Find where the given text appears and provide that cell's center as (X, Y) coordinate. 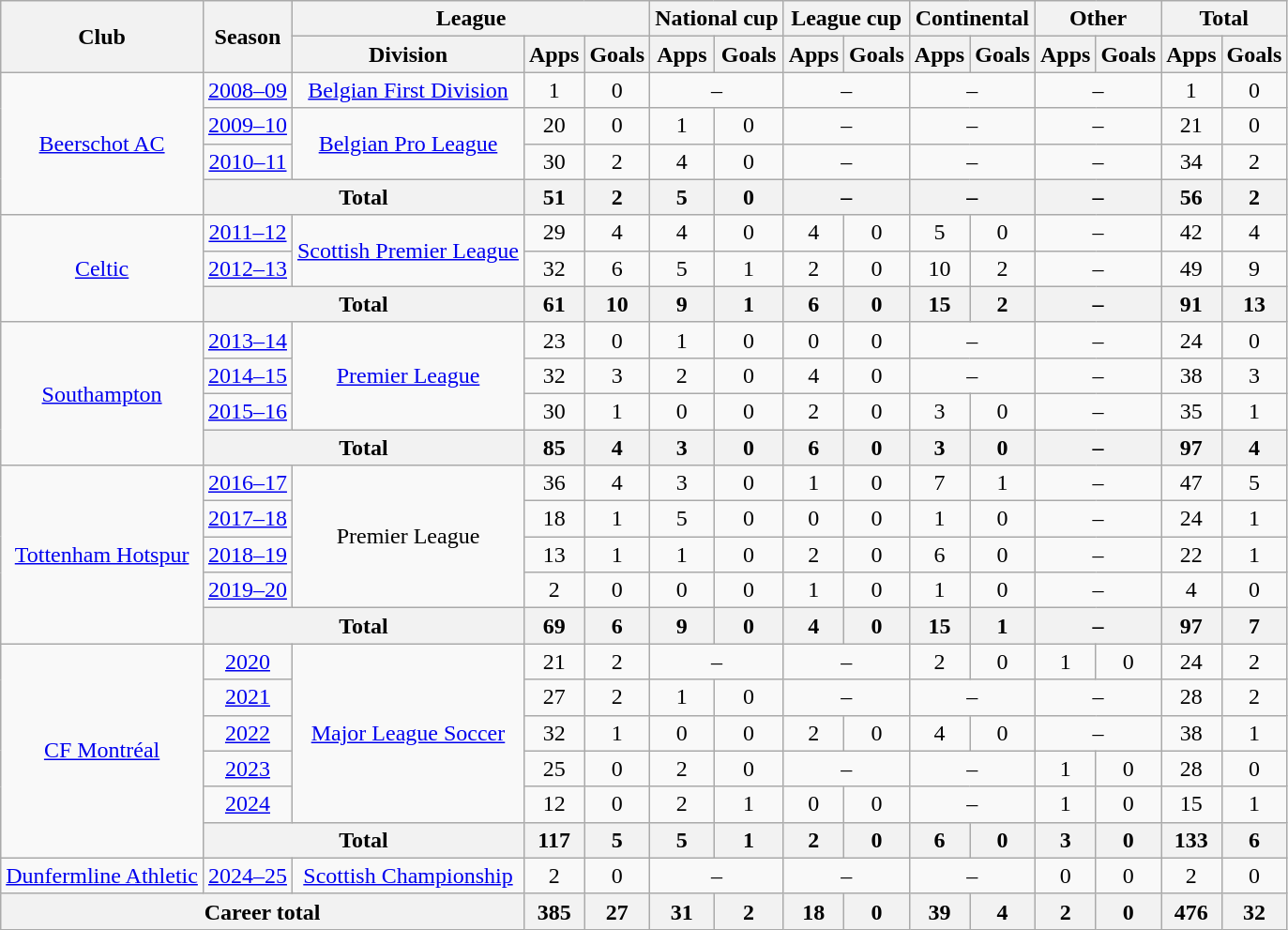
League (471, 19)
35 (1191, 411)
47 (1191, 483)
2019–20 (248, 590)
20 (553, 126)
Celtic (102, 268)
56 (1191, 197)
61 (553, 304)
CF Montréal (102, 751)
Beerschot AC (102, 144)
36 (553, 483)
Division (407, 54)
2016–17 (248, 483)
2009–10 (248, 126)
Belgian First Division (407, 90)
2021 (248, 697)
2022 (248, 733)
2014–15 (248, 375)
2023 (248, 769)
Tottenham Hotspur (102, 555)
Club (102, 37)
2015–16 (248, 411)
23 (553, 340)
31 (682, 911)
2018–19 (248, 555)
29 (553, 233)
2012–13 (248, 268)
Career total (263, 911)
476 (1191, 911)
Season (248, 37)
2017–18 (248, 519)
34 (1191, 161)
25 (553, 769)
2020 (248, 662)
22 (1191, 555)
National cup (717, 19)
2013–14 (248, 340)
Scottish Premier League (407, 251)
385 (553, 911)
Belgian Pro League (407, 144)
91 (1191, 304)
Major League Soccer (407, 733)
2010–11 (248, 161)
Other (1098, 19)
133 (1191, 840)
42 (1191, 233)
2024 (248, 804)
Continental (972, 19)
69 (553, 626)
2011–12 (248, 233)
League cup (846, 19)
2024–25 (248, 876)
117 (553, 840)
Dunfermline Athletic (102, 876)
39 (939, 911)
Southampton (102, 393)
Scottish Championship (407, 876)
51 (553, 197)
2008–09 (248, 90)
12 (553, 804)
85 (553, 448)
49 (1191, 268)
